Determine the [X, Y] coordinate at the center of the cell enclosing the given text.  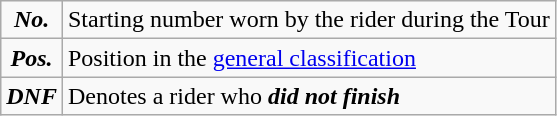
Denotes a rider who did not finish [308, 96]
Pos. [32, 58]
DNF [32, 96]
Position in the general classification [308, 58]
No. [32, 20]
Starting number worn by the rider during the Tour [308, 20]
